Extract the [x, y] coordinate from the center of the cell holding the provided text.  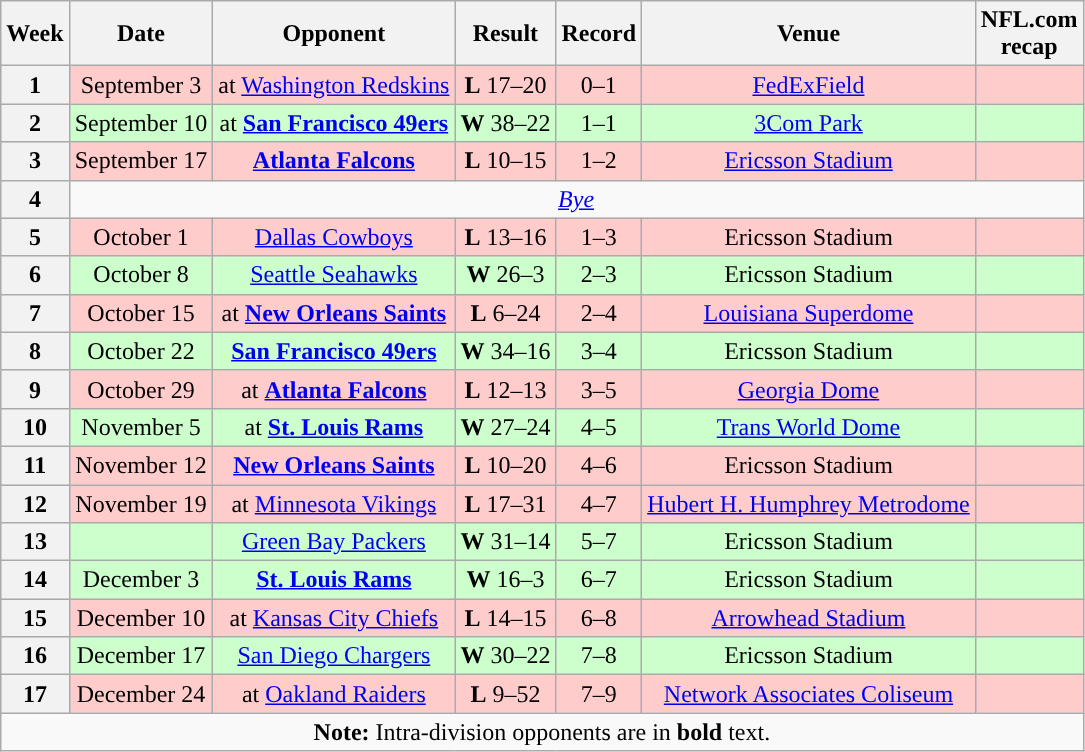
L 6–24 [506, 313]
Dallas Cowboys [334, 237]
W 31–14 [506, 542]
L 10–20 [506, 465]
13 [35, 542]
W 26–3 [506, 275]
1–3 [599, 237]
7–8 [599, 656]
FedExField [809, 85]
Network Associates Coliseum [809, 694]
Week [35, 34]
6 [35, 275]
L 12–13 [506, 389]
Seattle Seahawks [334, 275]
3–5 [599, 389]
12 [35, 503]
3–4 [599, 351]
14 [35, 580]
L 14–15 [506, 618]
at New Orleans Saints [334, 313]
Hubert H. Humphrey Metrodome [809, 503]
October 29 [141, 389]
1–1 [599, 123]
September 3 [141, 85]
7 [35, 313]
2–3 [599, 275]
W 30–22 [506, 656]
1 [35, 85]
6–7 [599, 580]
at Washington Redskins [334, 85]
15 [35, 618]
October 1 [141, 237]
2–4 [599, 313]
October 8 [141, 275]
October 15 [141, 313]
at Oakland Raiders [334, 694]
December 3 [141, 580]
December 17 [141, 656]
0–1 [599, 85]
St. Louis Rams [334, 580]
December 24 [141, 694]
September 17 [141, 161]
Venue [809, 34]
at St. Louis Rams [334, 427]
at San Francisco 49ers [334, 123]
4 [35, 199]
16 [35, 656]
4–5 [599, 427]
3Com Park [809, 123]
Trans World Dome [809, 427]
at Atlanta Falcons [334, 389]
W 16–3 [506, 580]
W 34–16 [506, 351]
L 13–16 [506, 237]
at Minnesota Vikings [334, 503]
4–6 [599, 465]
Georgia Dome [809, 389]
L 17–20 [506, 85]
4–7 [599, 503]
Note: Intra-division opponents are in bold text. [542, 732]
at Kansas City Chiefs [334, 618]
December 10 [141, 618]
11 [35, 465]
Green Bay Packers [334, 542]
November 12 [141, 465]
1–2 [599, 161]
17 [35, 694]
W 38–22 [506, 123]
Arrowhead Stadium [809, 618]
Opponent [334, 34]
9 [35, 389]
San Francisco 49ers [334, 351]
Bye [576, 199]
Date [141, 34]
Result [506, 34]
10 [35, 427]
Louisiana Superdome [809, 313]
W 27–24 [506, 427]
3 [35, 161]
L 17–31 [506, 503]
Atlanta Falcons [334, 161]
NFL.comrecap [1029, 34]
September 10 [141, 123]
L 10–15 [506, 161]
New Orleans Saints [334, 465]
7–9 [599, 694]
5–7 [599, 542]
L 9–52 [506, 694]
November 5 [141, 427]
5 [35, 237]
8 [35, 351]
2 [35, 123]
November 19 [141, 503]
6–8 [599, 618]
San Diego Chargers [334, 656]
October 22 [141, 351]
Record [599, 34]
